Pinpoint the cell where the given text exists, returning its [x, y] midpoint coordinate. 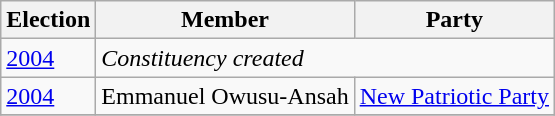
New Patriotic Party [454, 96]
Election [48, 20]
Party [454, 20]
Member [225, 20]
Constituency created [326, 58]
Emmanuel Owusu-Ansah [225, 96]
